Locate the cell with the specified text and output its (X, Y) center coordinate. 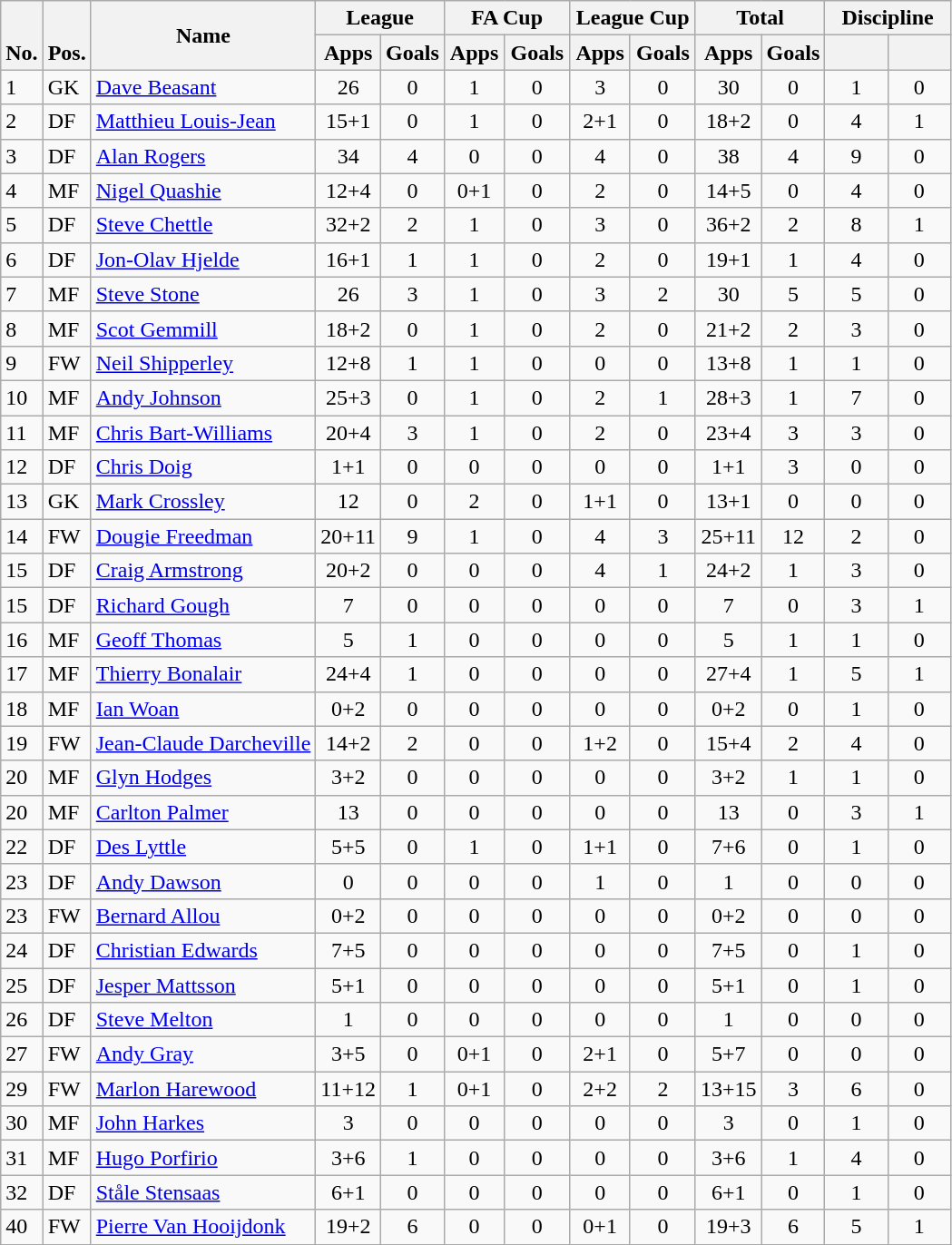
Pierre Van Hooijdonk (203, 1227)
11 (22, 433)
15+1 (348, 122)
16+1 (348, 260)
Richard Gough (203, 605)
11+12 (348, 1089)
25 (22, 985)
Jon-Olav Hjelde (203, 260)
29 (22, 1089)
5+5 (348, 847)
23+4 (728, 433)
22 (22, 847)
Craig Armstrong (203, 571)
Christian Edwards (203, 950)
Steve Stone (203, 294)
32+2 (348, 225)
34 (348, 156)
25+3 (348, 397)
24+2 (728, 571)
10 (22, 397)
Total (760, 18)
League Cup (633, 18)
36+2 (728, 225)
14 (22, 536)
Pos. (67, 35)
15+4 (728, 743)
Chris Doig (203, 467)
Andy Gray (203, 1054)
Discipline (888, 18)
2+2 (601, 1089)
25+11 (728, 536)
20+2 (348, 571)
Ian Woan (203, 709)
Geoff Thomas (203, 640)
Andy Johnson (203, 397)
16 (22, 640)
24+4 (348, 674)
Hugo Porfirio (203, 1158)
Ståle Stensaas (203, 1192)
31 (22, 1158)
Andy Dawson (203, 881)
14+2 (348, 743)
24 (22, 950)
20+4 (348, 433)
19+3 (728, 1227)
7+6 (728, 847)
18 (22, 709)
Jean-Claude Darcheville (203, 743)
12+8 (348, 363)
League (379, 18)
12+4 (348, 191)
Bernard Allou (203, 916)
Dave Beasant (203, 87)
Glyn Hodges (203, 778)
Nigel Quashie (203, 191)
21+2 (728, 328)
1+2 (601, 743)
Name (203, 35)
13+1 (728, 502)
Des Lyttle (203, 847)
FA Cup (506, 18)
5+7 (728, 1054)
19+1 (728, 260)
19+2 (348, 1227)
20+11 (348, 536)
38 (728, 156)
Thierry Bonalair (203, 674)
Alan Rogers (203, 156)
Steve Melton (203, 1020)
19 (22, 743)
No. (22, 35)
28+3 (728, 397)
32 (22, 1192)
Jesper Mattsson (203, 985)
13+8 (728, 363)
14+5 (728, 191)
John Harkes (203, 1123)
27+4 (728, 674)
Dougie Freedman (203, 536)
3+5 (348, 1054)
Scot Gemmill (203, 328)
Steve Chettle (203, 225)
27 (22, 1054)
Chris Bart-Williams (203, 433)
Marlon Harewood (203, 1089)
17 (22, 674)
13+15 (728, 1089)
Neil Shipperley (203, 363)
Matthieu Louis-Jean (203, 122)
Mark Crossley (203, 502)
Carlton Palmer (203, 812)
40 (22, 1227)
